Capture the cell that displays the provided text and extract its (X, Y) central coordinate. 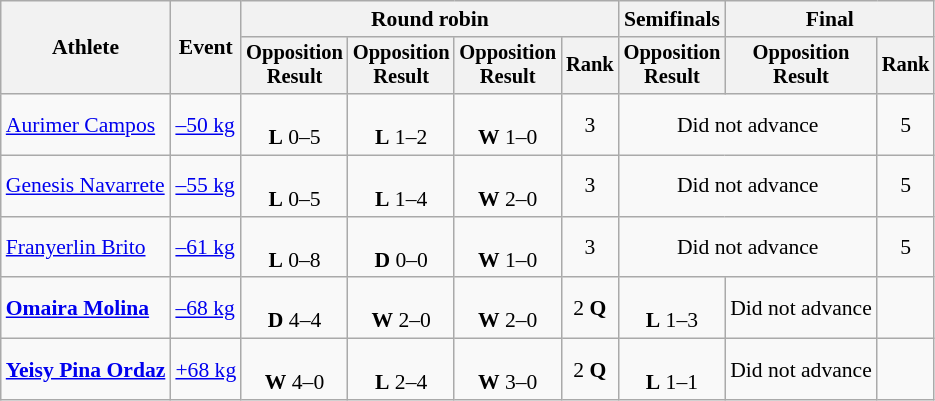
–68 kg (206, 308)
–50 kg (206, 124)
Genesis Navarrete (86, 186)
Final (830, 19)
L 1–2 (402, 124)
Round robin (430, 19)
Omaira Molina (86, 308)
–55 kg (206, 186)
Aurimer Campos (86, 124)
W 3–0 (508, 370)
L 0–8 (294, 248)
Event (206, 48)
–61 kg (206, 248)
L 1–4 (402, 186)
L 1–1 (672, 370)
Semifinals (672, 19)
+68 kg (206, 370)
D 4–4 (294, 308)
L 2–4 (402, 370)
Yeisy Pina Ordaz (86, 370)
Athlete (86, 48)
W 4–0 (294, 370)
D 0–0 (402, 248)
L 1–3 (672, 308)
Franyerlin Brito (86, 248)
